Return [X, Y] of the center of cell containing provided text 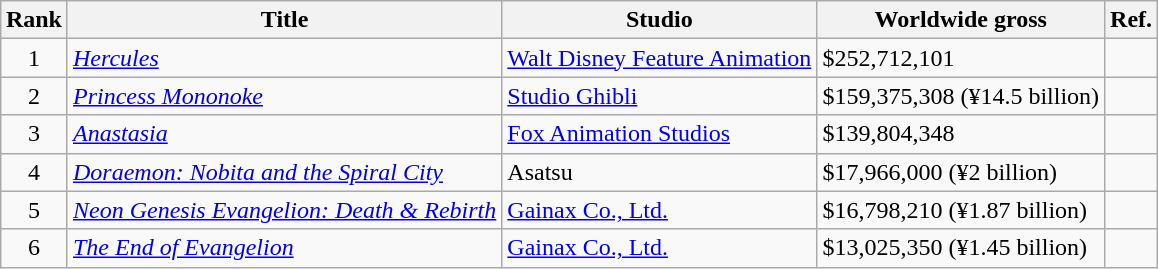
5 [34, 210]
Walt Disney Feature Animation [660, 58]
4 [34, 172]
Studio [660, 20]
$159,375,308 (¥14.5 billion) [961, 96]
Doraemon: Nobita and the Spiral City [284, 172]
Anastasia [284, 134]
Fox Animation Studios [660, 134]
$252,712,101 [961, 58]
Hercules [284, 58]
3 [34, 134]
Worldwide gross [961, 20]
$17,966,000 (¥2 billion) [961, 172]
$13,025,350 (¥1.45 billion) [961, 248]
Rank [34, 20]
Ref. [1132, 20]
2 [34, 96]
Studio Ghibli [660, 96]
1 [34, 58]
$139,804,348 [961, 134]
Title [284, 20]
Neon Genesis Evangelion: Death & Rebirth [284, 210]
$16,798,210 (¥1.87 billion) [961, 210]
Asatsu [660, 172]
Princess Mononoke [284, 96]
The End of Evangelion [284, 248]
6 [34, 248]
